Search for the cell housing the specified text and yield its (X, Y) center coordinate. 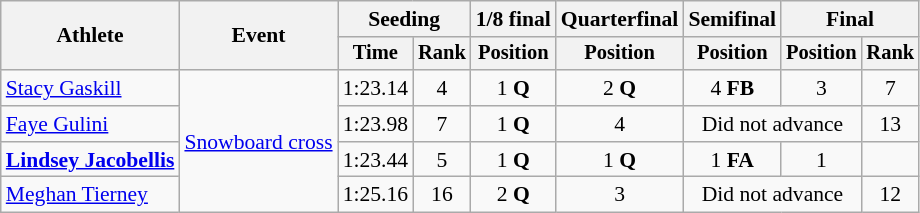
5 (442, 160)
Final (850, 19)
1:23.98 (376, 124)
Quarterfinal (620, 19)
1:23.44 (376, 160)
1:25.16 (376, 195)
Meghan Tierney (90, 195)
Time (376, 54)
Lindsey Jacobellis (90, 160)
1 FA (732, 160)
Event (258, 36)
Athlete (90, 36)
16 (442, 195)
1:23.14 (376, 88)
12 (890, 195)
Seeding (404, 19)
Faye Gulini (90, 124)
1/8 final (514, 19)
Snowboard cross (258, 141)
4 FB (732, 88)
1 (821, 160)
Semifinal (732, 19)
13 (890, 124)
Stacy Gaskill (90, 88)
